From the cell containing the given text, extract its center point as (X, Y) coordinate. 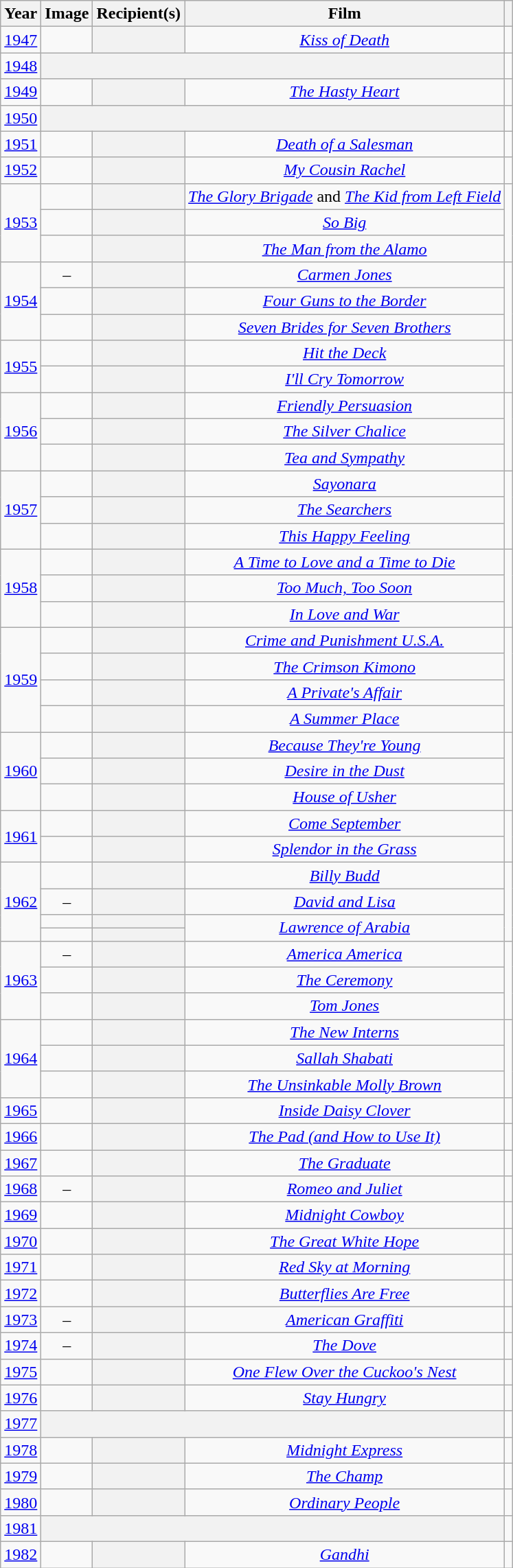
The Ceremony (345, 980)
1957 (21, 510)
1954 (21, 301)
1951 (21, 144)
1967 (21, 1163)
1948 (21, 66)
Billy Budd (345, 876)
A Time to Love and a Time to Die (345, 562)
1949 (21, 92)
Death of a Salesman (345, 144)
American Graffiti (345, 1320)
1973 (21, 1320)
Butterflies Are Free (345, 1294)
1962 (21, 902)
1982 (21, 1554)
The Unsinkable Molly Brown (345, 1084)
Splendor in the Grass (345, 850)
1980 (21, 1502)
Lawrence of Arabia (345, 928)
1956 (21, 432)
The Man from the Alamo (345, 248)
The Crimson Kimono (345, 666)
1959 (21, 679)
1950 (21, 118)
Friendly Persuasion (345, 406)
The Dove (345, 1346)
Recipient(s) (139, 14)
The Great White Hope (345, 1241)
Midnight Express (345, 1450)
Romeo and Juliet (345, 1189)
Carmen Jones (345, 274)
Sallah Shabati (345, 1058)
The Graduate (345, 1163)
1975 (21, 1372)
Ordinary People (345, 1502)
1979 (21, 1476)
Kiss of Death (345, 40)
1981 (21, 1528)
1969 (21, 1215)
Seven Brides for Seven Brothers (345, 327)
1978 (21, 1450)
Hit the Deck (345, 353)
A Private's Affair (345, 692)
Too Much, Too Soon (345, 588)
Four Guns to the Border (345, 301)
The New Interns (345, 1032)
Inside Daisy Clover (345, 1110)
This Happy Feeling (345, 536)
1970 (21, 1241)
1964 (21, 1058)
My Cousin Rachel (345, 170)
A Summer Place (345, 718)
1960 (21, 771)
So Big (345, 222)
Midnight Cowboy (345, 1215)
One Flew Over the Cuckoo's Nest (345, 1372)
David and Lisa (345, 902)
Tea and Sympathy (345, 458)
Sayonara (345, 484)
Tom Jones (345, 1006)
1965 (21, 1110)
1971 (21, 1267)
1955 (21, 366)
House of Usher (345, 797)
1947 (21, 40)
1972 (21, 1294)
1958 (21, 588)
Red Sky at Morning (345, 1267)
America America (345, 954)
The Silver Chalice (345, 432)
1977 (21, 1424)
1968 (21, 1189)
The Pad (and How to Use It) (345, 1136)
1952 (21, 170)
Gandhi (345, 1554)
I'll Cry Tomorrow (345, 379)
Because They're Young (345, 745)
Image (67, 14)
The Hasty Heart (345, 92)
The Glory Brigade and The Kid from Left Field (345, 196)
1963 (21, 980)
The Searchers (345, 510)
1966 (21, 1136)
1974 (21, 1346)
Year (21, 14)
Crime and Punishment U.S.A. (345, 640)
1976 (21, 1398)
Desire in the Dust (345, 771)
Stay Hungry (345, 1398)
1961 (21, 836)
Film (345, 14)
The Champ (345, 1476)
1953 (21, 222)
In Love and War (345, 614)
Come September (345, 823)
